Output the [X, Y] coordinate of the center of the cell containing the given text.  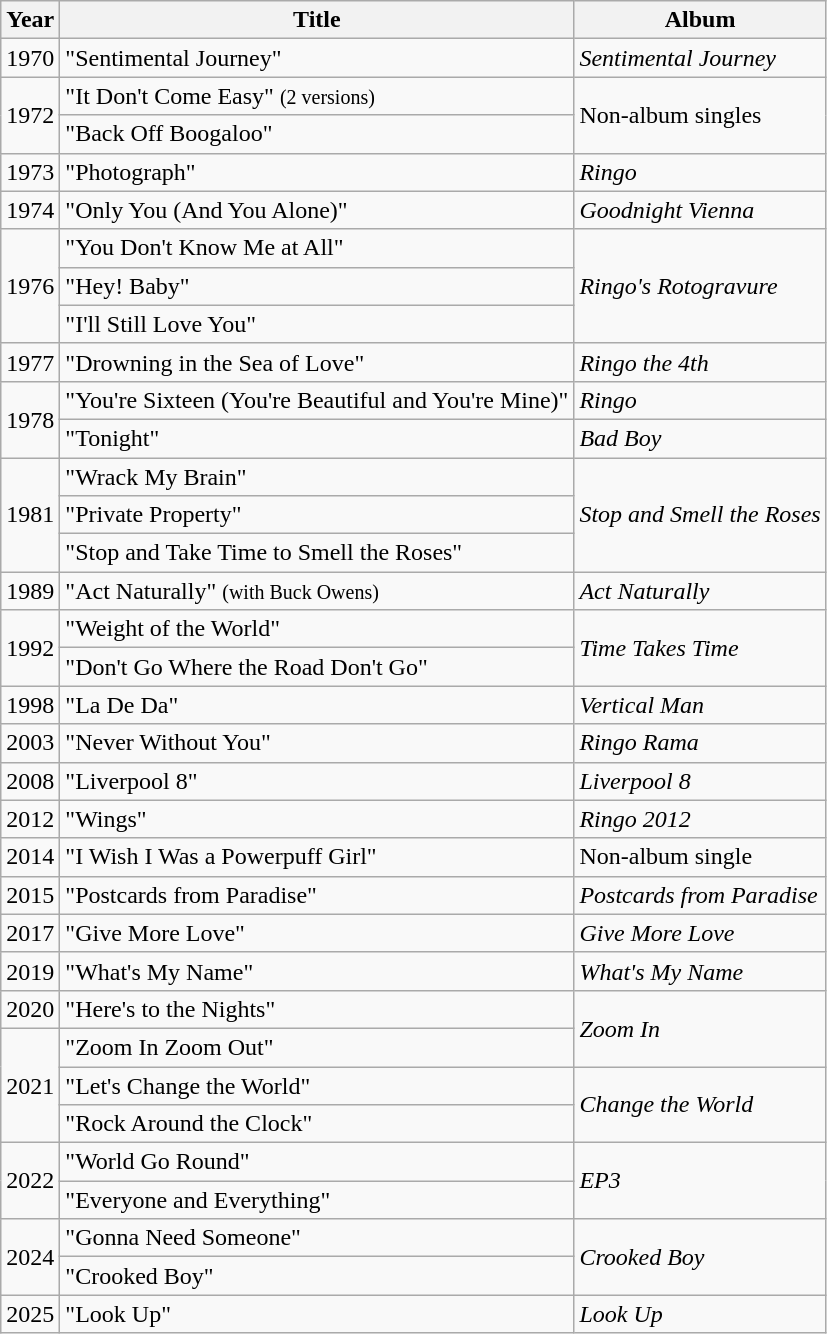
1972 [30, 115]
"Drowning in the Sea of Love" [317, 362]
"You Don't Know Me at All" [317, 248]
1998 [30, 705]
1989 [30, 591]
Year [30, 20]
Look Up [700, 1314]
"Photograph" [317, 172]
"La De Da" [317, 705]
1981 [30, 515]
Vertical Man [700, 705]
"Only You (And You Alone)" [317, 210]
"I Wish I Was a Powerpuff Girl" [317, 857]
2019 [30, 971]
"Sentimental Journey" [317, 58]
2003 [30, 743]
"Back Off Boogaloo" [317, 134]
Stop and Smell the Roses [700, 515]
"Postcards from Paradise" [317, 895]
"Stop and Take Time to Smell the Roses" [317, 553]
1992 [30, 648]
1973 [30, 172]
"Act Naturally" (with Buck Owens) [317, 591]
Title [317, 20]
2022 [30, 1181]
"Rock Around the Clock" [317, 1124]
"Tonight" [317, 438]
Act Naturally [700, 591]
2020 [30, 1009]
Ringo the 4th [700, 362]
2024 [30, 1257]
Sentimental Journey [700, 58]
"Crooked Boy" [317, 1276]
Give More Love [700, 933]
1974 [30, 210]
Change the World [700, 1104]
"Look Up" [317, 1314]
2021 [30, 1085]
Non-album single [700, 857]
Zoom In [700, 1028]
"Gonna Need Someone" [317, 1238]
"What's My Name" [317, 971]
"Hey! Baby" [317, 286]
What's My Name [700, 971]
"Weight of the World" [317, 629]
"I'll Still Love You" [317, 324]
"Wrack My Brain" [317, 477]
"World Go Round" [317, 1162]
Ringo Rama [700, 743]
"Here's to the Nights" [317, 1009]
"Never Without You" [317, 743]
2025 [30, 1314]
"Don't Go Where the Road Don't Go" [317, 667]
EP3 [700, 1181]
Non-album singles [700, 115]
"Zoom In Zoom Out" [317, 1047]
"Give More Love" [317, 933]
1977 [30, 362]
"Private Property" [317, 515]
"Wings" [317, 819]
2017 [30, 933]
Liverpool 8 [700, 781]
"Let's Change the World" [317, 1085]
2012 [30, 819]
Crooked Boy [700, 1257]
1976 [30, 286]
2008 [30, 781]
1970 [30, 58]
Postcards from Paradise [700, 895]
Time Takes Time [700, 648]
Ringo 2012 [700, 819]
Album [700, 20]
"Liverpool 8" [317, 781]
Goodnight Vienna [700, 210]
2015 [30, 895]
"You're Sixteen (You're Beautiful and You're Mine)" [317, 400]
"Everyone and Everything" [317, 1200]
Bad Boy [700, 438]
"It Don't Come Easy" (2 versions) [317, 96]
2014 [30, 857]
1978 [30, 419]
Ringo's Rotogravure [700, 286]
